Determine the [X, Y] coordinate at the center of the cell enclosing the given text.  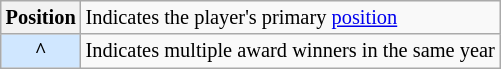
^ [41, 51]
Position [41, 17]
Indicates the player's primary position [290, 17]
Indicates multiple award winners in the same year [290, 51]
